Provide the (X, Y) coordinate of the cell's center where the given text is located.  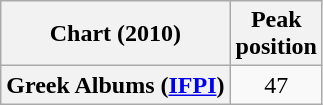
47 (276, 85)
Greek Albums (IFPI) (116, 85)
Chart (2010) (116, 34)
Peakposition (276, 34)
